Locate the cell with the specified text and output its (x, y) center coordinate. 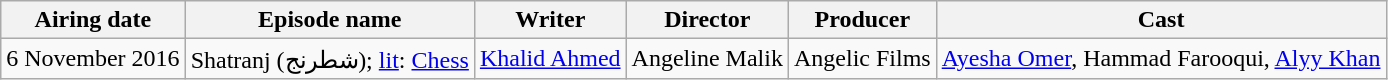
6 November 2016 (93, 59)
Angelic Films (862, 59)
Angeline Malik (707, 59)
Director (707, 20)
Writer (550, 20)
Producer (862, 20)
Episode name (330, 20)
Khalid Ahmed (550, 59)
Airing date (93, 20)
Shatranj (شطرنج); lit: Chess (330, 59)
Cast (1161, 20)
Ayesha Omer, Hammad Farooqui, Alyy Khan (1161, 59)
